Scan for the cell matching the given text and deliver its [X, Y] coordinate at center. 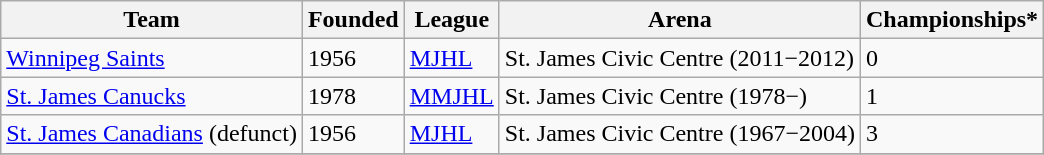
Founded [353, 20]
St. James Civic Centre (1967−2004) [680, 134]
3 [952, 134]
St. James Civic Centre (2011−2012) [680, 58]
Winnipeg Saints [152, 58]
St. James Civic Centre (1978−) [680, 96]
Team [152, 20]
1978 [353, 96]
0 [952, 58]
1 [952, 96]
St. James Canucks [152, 96]
St. James Canadians (defunct) [152, 134]
MMJHL [452, 96]
Championships* [952, 20]
Arena [680, 20]
League [452, 20]
